Return the (X, Y) coordinate for the center point of the cell that contains the specified text.  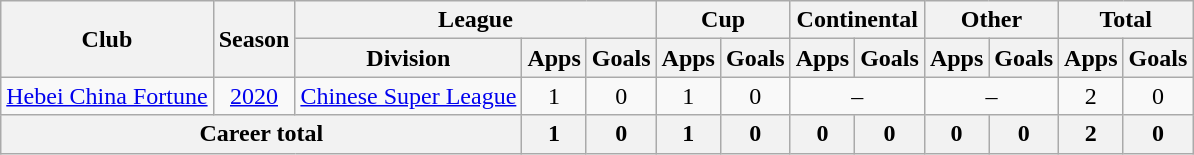
Hebei China Fortune (107, 96)
Continental (857, 20)
Season (254, 39)
Club (107, 39)
Chinese Super League (408, 96)
Other (991, 20)
Total (1126, 20)
Division (408, 58)
2020 (254, 96)
Cup (723, 20)
League (476, 20)
Career total (262, 134)
